Capture the cell that displays the provided text and extract its [X, Y] central coordinate. 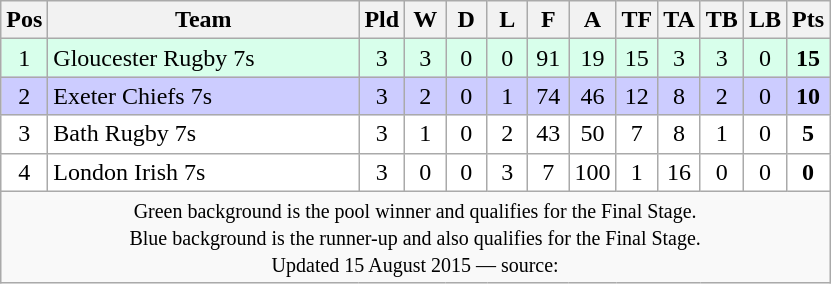
TA [680, 20]
Team [204, 20]
Pos [24, 20]
91 [548, 58]
Exeter Chiefs 7s [204, 96]
43 [548, 134]
50 [592, 134]
46 [592, 96]
12 [637, 96]
Pts [808, 20]
100 [592, 172]
Bath Rugby 7s [204, 134]
16 [680, 172]
10 [808, 96]
4 [24, 172]
Pld [382, 20]
TB [722, 20]
19 [592, 58]
W [426, 20]
5 [808, 134]
A [592, 20]
L [508, 20]
TF [637, 20]
F [548, 20]
London Irish 7s [204, 172]
D [466, 20]
Gloucester Rugby 7s [204, 58]
74 [548, 96]
LB [764, 20]
